Identify which cell holds the provided text, then report its (X, Y) central coordinate. 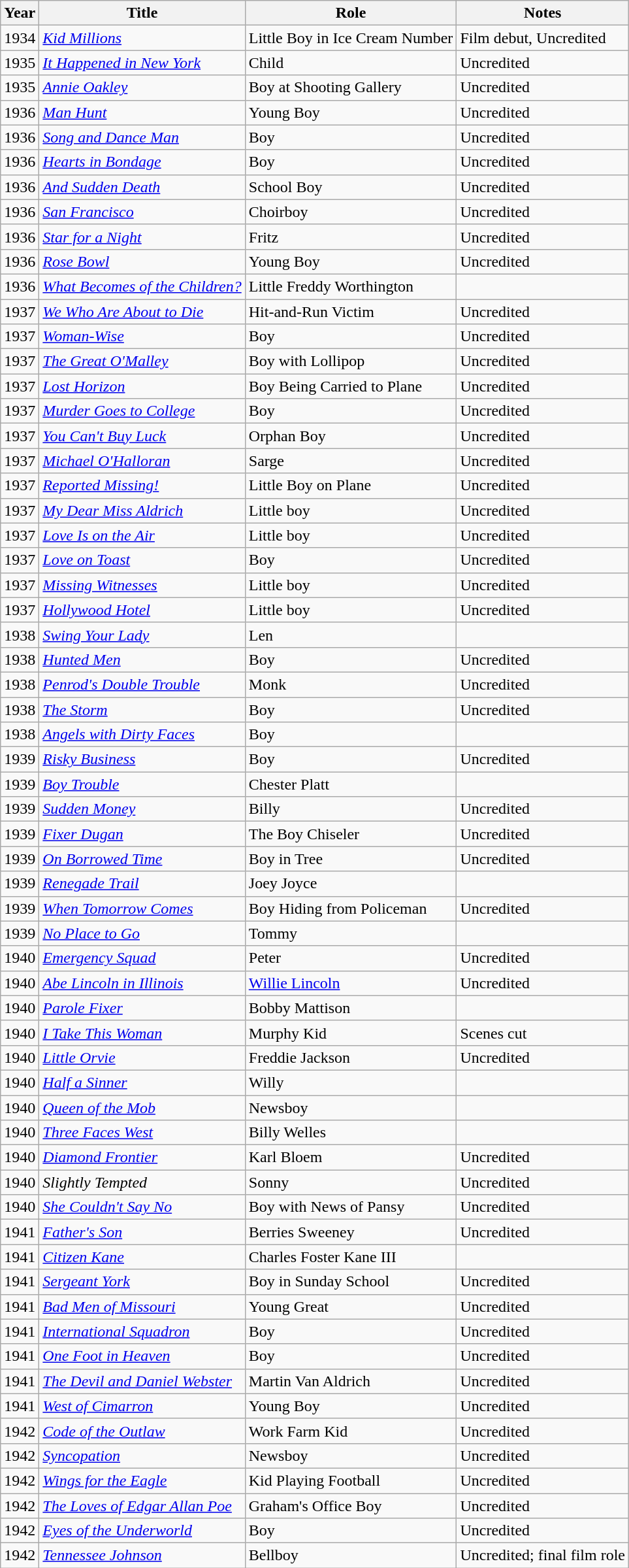
Bobby Mattison (351, 1008)
Risky Business (142, 759)
What Becomes of the Children? (142, 286)
Hunted Men (142, 659)
Willie Lincoln (351, 983)
Diamond Frontier (142, 1158)
Bad Men of Missouri (142, 1307)
Berries Sweeney (351, 1232)
Karl Bloem (351, 1158)
Little Freddy Worthington (351, 286)
Title (142, 13)
Young Great (351, 1307)
The Storm (142, 709)
It Happened in New York (142, 63)
Kid Playing Football (351, 1480)
The Devil and Daniel Webster (142, 1381)
Renegade Trail (142, 884)
Uncredited; final film role (543, 1556)
Orphan Boy (351, 436)
Monk (351, 684)
Boy with News of Pansy (351, 1207)
Scenes cut (543, 1033)
Work Farm Kid (351, 1431)
I Take This Woman (142, 1033)
Martin Van Aldrich (351, 1381)
Fixer Dugan (142, 834)
Little Boy in Ice Cream Number (351, 38)
Hollywood Hotel (142, 610)
Kid Millions (142, 38)
Boy Trouble (142, 784)
Rose Bowl (142, 261)
Billy Welles (351, 1133)
Code of the Outlaw (142, 1431)
Freddie Jackson (351, 1058)
Graham's Office Boy (351, 1505)
My Dear Miss Aldrich (142, 510)
Sonny (351, 1182)
Annie Oakley (142, 88)
You Can't Buy Luck (142, 436)
Sarge (351, 461)
On Borrowed Time (142, 859)
Love on Toast (142, 560)
The Loves of Edgar Allan Poe (142, 1505)
Star for a Night (142, 237)
Boy in Sunday School (351, 1282)
Peter (351, 958)
Wings for the Eagle (142, 1480)
One Foot in Heaven (142, 1356)
San Francisco (142, 212)
Emergency Squad (142, 958)
Three Faces West (142, 1133)
Choirboy (351, 212)
Willy (351, 1082)
When Tomorrow Comes (142, 909)
Chester Platt (351, 784)
No Place to Go (142, 933)
Song and Dance Man (142, 137)
Lost Horizon (142, 386)
Little Boy on Plane (351, 486)
Boy at Shooting Gallery (351, 88)
Parole Fixer (142, 1008)
Missing Witnesses (142, 585)
Swing Your Lady (142, 635)
Fritz (351, 237)
Sergeant York (142, 1282)
Joey Joyce (351, 884)
Charles Foster Kane III (351, 1257)
Role (351, 13)
Len (351, 635)
And Sudden Death (142, 187)
Queen of the Mob (142, 1108)
Slightly Tempted (142, 1182)
Murder Goes to College (142, 411)
Abe Lincoln in Illinois (142, 983)
Child (351, 63)
Murphy Kid (351, 1033)
Reported Missing! (142, 486)
Man Hunt (142, 112)
Boy with Lollipop (351, 361)
Angels with Dirty Faces (142, 735)
Syncopation (142, 1456)
Hearts in Bondage (142, 162)
School Boy (351, 187)
1934 (20, 38)
Penrod's Double Trouble (142, 684)
Michael O'Halloran (142, 461)
Billy (351, 809)
International Squadron (142, 1331)
Father's Son (142, 1232)
Boy Hiding from Policeman (351, 909)
Eyes of the Underworld (142, 1531)
Boy Being Carried to Plane (351, 386)
Woman-Wise (142, 337)
The Great O'Malley (142, 361)
Love Is on the Air (142, 535)
The Boy Chiseler (351, 834)
Little Orvie (142, 1058)
Film debut, Uncredited (543, 38)
Sudden Money (142, 809)
West of Cimarron (142, 1406)
We Who Are About to Die (142, 312)
Tennessee Johnson (142, 1556)
Citizen Kane (142, 1257)
Boy in Tree (351, 859)
Tommy (351, 933)
She Couldn't Say No (142, 1207)
Year (20, 13)
Half a Sinner (142, 1082)
Bellboy (351, 1556)
Hit-and-Run Victim (351, 312)
Notes (543, 13)
